Capture the cell that displays the provided text and extract its (x, y) central coordinate. 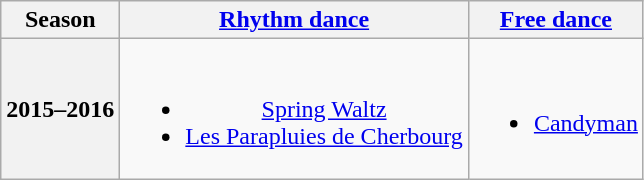
2015–2016 (60, 109)
Candyman (556, 109)
Rhythm dance (294, 20)
Free dance (556, 20)
Season (60, 20)
Spring Waltz Les Parapluies de Cherbourg (294, 109)
